For the text-containing cell, return its midpoint in (x, y) coordinate format. 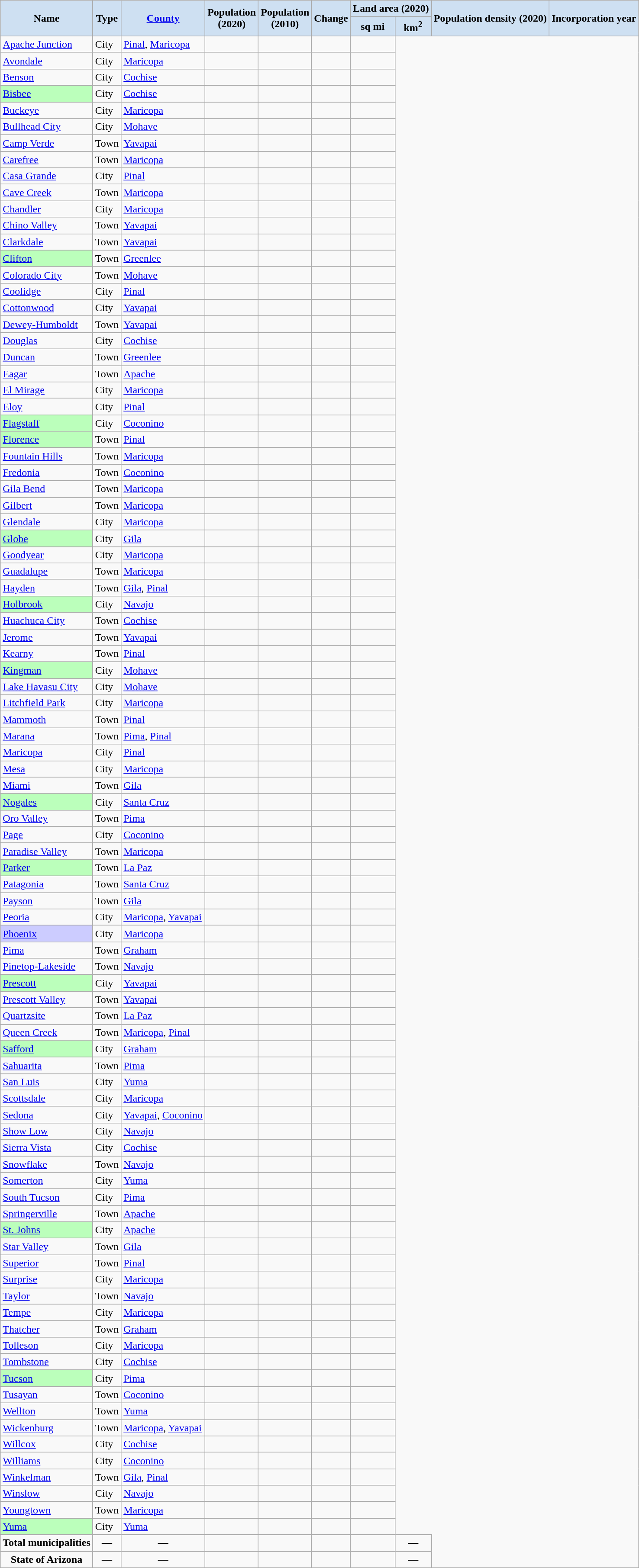
Show Low (47, 1131)
Holbrook (47, 604)
Population(2010) (285, 18)
Surprise (47, 1279)
Kingman (47, 670)
Wickenburg (47, 1428)
Duncan (47, 357)
Cottonwood (47, 308)
Type (106, 18)
Avondale (47, 61)
Snowflake (47, 1164)
San Luis (47, 1082)
South Tucson (47, 1197)
Patagonia (47, 884)
Benson (47, 77)
Buckeye (47, 110)
Gila Bend (47, 489)
Miami (47, 785)
Goodyear (47, 555)
Eagar (47, 374)
Prescott Valley (47, 999)
Winslow (47, 1494)
Jerome (47, 637)
State of Arizona (47, 1559)
Tucson (47, 1378)
Taylor (47, 1296)
Page (47, 835)
Tolleson (47, 1345)
Parker (47, 868)
Springerville (47, 1214)
Hayden (47, 588)
County (163, 18)
Incorporation year (594, 18)
Marana (47, 736)
Tombstone (47, 1362)
Kearny (47, 654)
Mammoth (47, 720)
Fredonia (47, 472)
Flagstaff (47, 423)
Bisbee (47, 94)
Star Valley (47, 1247)
Chino Valley (47, 225)
Quartzsite (47, 1016)
Change (331, 18)
Litchfield Park (47, 703)
Coolidge (47, 291)
Total municipalities (47, 1543)
Dewey-Humboldt (47, 324)
Payson (47, 901)
Carefree (47, 160)
Clifton (47, 258)
Phoenix (47, 934)
Sahuarita (47, 1065)
Camp Verde (47, 143)
Youngtown (47, 1510)
Eloy (47, 407)
Douglas (47, 341)
Huachuca City (47, 621)
Gilbert (47, 505)
Land area (2020) (391, 9)
Clarkdale (47, 242)
Tusayan (47, 1394)
Pinetop-Lakeside (47, 967)
km2 (413, 27)
Maricopa, Pinal (163, 1032)
Casa Grande (47, 176)
St. Johns (47, 1230)
Peoria (47, 917)
Paradise Valley (47, 851)
Prescott (47, 983)
Thatcher (47, 1329)
Pinal, Maricopa (163, 44)
Willcox (47, 1444)
Somerton (47, 1181)
Colorado City (47, 275)
Apache Junction (47, 44)
Guadalupe (47, 571)
Name (47, 18)
Wellton (47, 1411)
Scottsdale (47, 1098)
Winkelman (47, 1477)
Williams (47, 1461)
Bullhead City (47, 127)
Population density (2020) (490, 18)
Chandler (47, 209)
Fountain Hills (47, 456)
Safford (47, 1049)
Tempe (47, 1312)
Superior (47, 1263)
Lake Havasu City (47, 687)
Queen Creek (47, 1032)
Sedona (47, 1115)
Sierra Vista (47, 1148)
El Mirage (47, 390)
Cave Creek (47, 193)
Globe (47, 538)
Mesa (47, 769)
Nogales (47, 802)
Florence (47, 440)
Population(2020) (232, 18)
Oro Valley (47, 818)
Yavapai, Coconino (163, 1115)
Glendale (47, 522)
sq mi (373, 27)
Pima, Pinal (163, 736)
